Detect which cell encompasses the target text, then output its [X, Y] center coordinate. 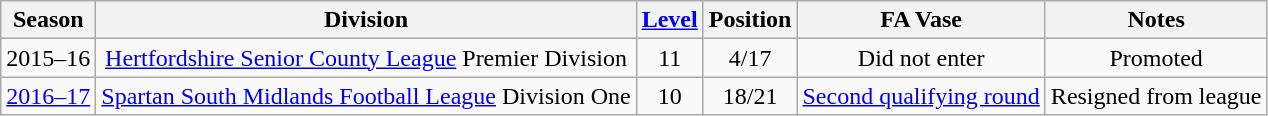
11 [670, 58]
10 [670, 96]
Position [750, 20]
Level [670, 20]
2016–17 [48, 96]
Notes [1156, 20]
Resigned from league [1156, 96]
FA Vase [921, 20]
Division [366, 20]
Promoted [1156, 58]
18/21 [750, 96]
Second qualifying round [921, 96]
4/17 [750, 58]
Season [48, 20]
Did not enter [921, 58]
Hertfordshire Senior County League Premier Division [366, 58]
Spartan South Midlands Football League Division One [366, 96]
2015–16 [48, 58]
